Locate the cell with the specified text and output its (X, Y) center coordinate. 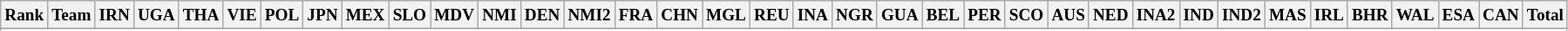
VIE (242, 15)
IRL (1328, 15)
FRA (636, 15)
BHR (1370, 15)
NMI (500, 15)
Team (71, 15)
Total (1544, 15)
PER (985, 15)
AUS (1069, 15)
INA2 (1156, 15)
SCO (1027, 15)
WAL (1415, 15)
THA (200, 15)
NED (1110, 15)
MEX (365, 15)
Rank (24, 15)
REU (772, 15)
NMI2 (589, 15)
INA (812, 15)
IRN (114, 15)
CHN (680, 15)
MDV (455, 15)
MAS (1287, 15)
ESA (1458, 15)
MGL (727, 15)
JPN (322, 15)
DEN (542, 15)
UGA (156, 15)
BEL (943, 15)
IND (1198, 15)
SLO (410, 15)
IND2 (1241, 15)
CAN (1501, 15)
POL (282, 15)
NGR (855, 15)
GUA (899, 15)
